Determine the (X, Y) coordinate at the center of the cell enclosing the given text.  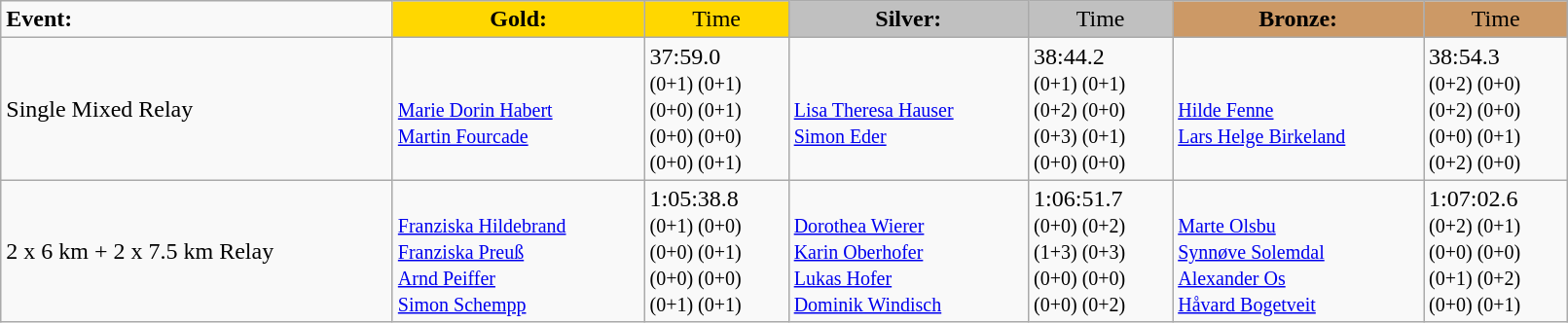
Marte OlsbuSynnøve SolemdalAlexander OsHåvard Bogetveit (1298, 251)
Dorothea WiererKarin OberhoferLukas HoferDominik Windisch (908, 251)
Bronze: (1298, 19)
Franziska HildebrandFranziska PreußArnd PeifferSimon Schempp (518, 251)
Single Mixed Relay (197, 109)
38:44.2(0+1) (0+1)(0+2) (0+0)(0+3) (0+1)(0+0) (0+0) (1101, 109)
1:06:51.7(0+0) (0+2)(1+3) (0+3)(0+0) (0+0)(0+0) (0+2) (1101, 251)
Silver: (908, 19)
Gold: (518, 19)
1:05:38.8(0+1) (0+0)(0+0) (0+1)(0+0) (0+0)(0+1) (0+1) (716, 251)
Marie Dorin HabertMartin Fourcade (518, 109)
2 x 6 km + 2 x 7.5 km Relay (197, 251)
37:59.0(0+1) (0+1)(0+0) (0+1)(0+0) (0+0)(0+0) (0+1) (716, 109)
Hilde FenneLars Helge Birkeland (1298, 109)
38:54.3(0+2) (0+0)(0+2) (0+0)(0+0) (0+1)(0+2) (0+0) (1496, 109)
Event: (197, 19)
1:07:02.6(0+2) (0+1)(0+0) (0+0)(0+1) (0+2)(0+0) (0+1) (1496, 251)
Lisa Theresa HauserSimon Eder (908, 109)
